Detect which cell encompasses the target text, then output its (X, Y) center coordinate. 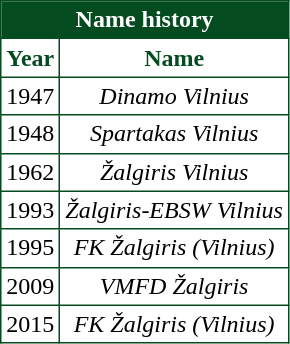
1993 (30, 210)
VMFD Žalgiris (174, 286)
1962 (30, 172)
1948 (30, 134)
2015 (30, 324)
Name history (145, 20)
Žalgiris-EBSW Vilnius (174, 210)
1947 (30, 96)
2009 (30, 286)
Dinamo Vilnius (174, 96)
Name (174, 58)
Žalgiris Vilnius (174, 172)
Year (30, 58)
1995 (30, 248)
Spartakas Vilnius (174, 134)
